Detect which cell encompasses the target text, then output its [x, y] center coordinate. 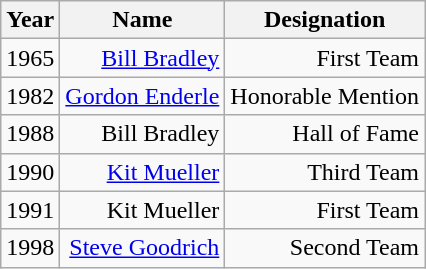
Honorable Mention [325, 96]
Year [30, 20]
Steve Goodrich [142, 248]
Hall of Fame [325, 134]
Second Team [325, 248]
1965 [30, 58]
Third Team [325, 172]
Gordon Enderle [142, 96]
Designation [325, 20]
1991 [30, 210]
1998 [30, 248]
1990 [30, 172]
1982 [30, 96]
1988 [30, 134]
Name [142, 20]
